Determine the (X, Y) coordinate at the center of the cell enclosing the given text.  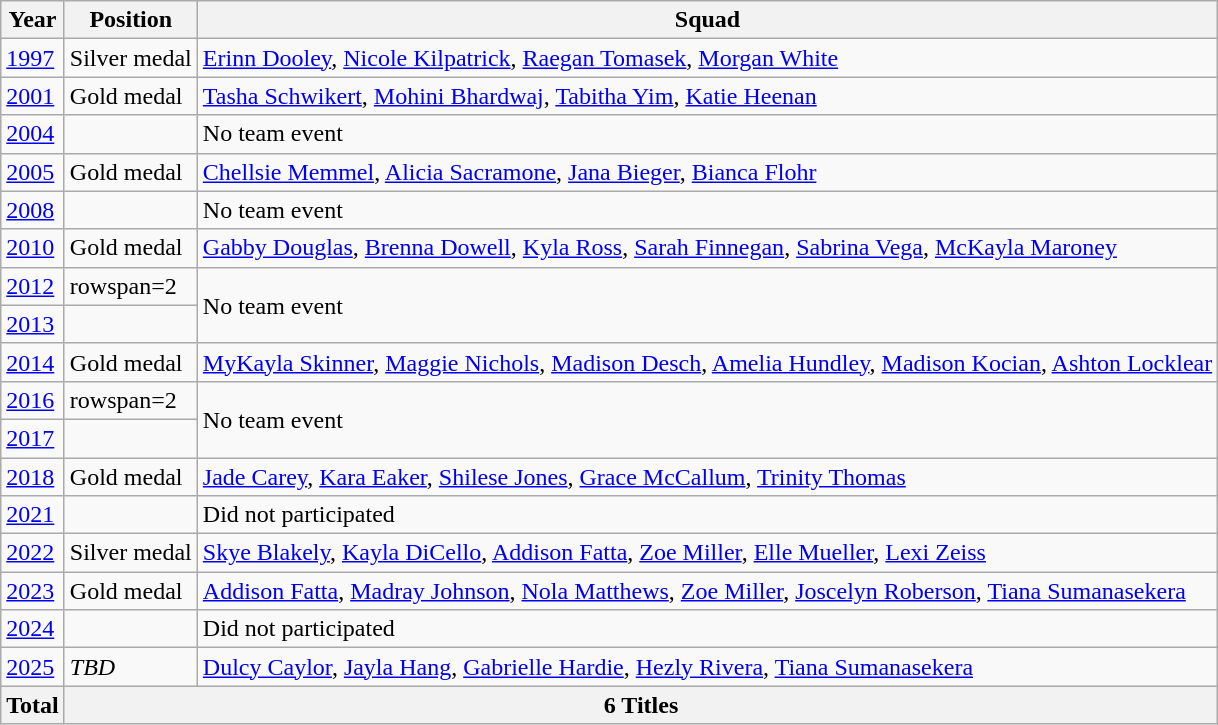
Dulcy Caylor, Jayla Hang, Gabrielle Hardie, Hezly Rivera, Tiana Sumanasekera (707, 667)
2001 (33, 96)
Jade Carey, Kara Eaker, Shilese Jones, Grace McCallum, Trinity Thomas (707, 477)
2005 (33, 172)
TBD (130, 667)
Gabby Douglas, Brenna Dowell, Kyla Ross, Sarah Finnegan, Sabrina Vega, McKayla Maroney (707, 248)
MyKayla Skinner, Maggie Nichols, Madison Desch, Amelia Hundley, Madison Kocian, Ashton Locklear (707, 362)
2022 (33, 553)
2014 (33, 362)
Year (33, 20)
2018 (33, 477)
Squad (707, 20)
2013 (33, 324)
Position (130, 20)
Total (33, 705)
Skye Blakely, Kayla DiCello, Addison Fatta, Zoe Miller, Elle Mueller, Lexi Zeiss (707, 553)
2025 (33, 667)
Tasha Schwikert, Mohini Bhardwaj, Tabitha Yim, Katie Heenan (707, 96)
2012 (33, 286)
1997 (33, 58)
2004 (33, 134)
2024 (33, 629)
Erinn Dooley, Nicole Kilpatrick, Raegan Tomasek, Morgan White (707, 58)
6 Titles (640, 705)
2016 (33, 400)
Addison Fatta, Madray Johnson, Nola Matthews, Zoe Miller, Joscelyn Roberson, Tiana Sumanasekera (707, 591)
2010 (33, 248)
2017 (33, 438)
Chellsie Memmel, Alicia Sacramone, Jana Bieger, Bianca Flohr (707, 172)
2021 (33, 515)
2023 (33, 591)
2008 (33, 210)
